Output the [X, Y] coordinate of the center of the cell containing the given text.  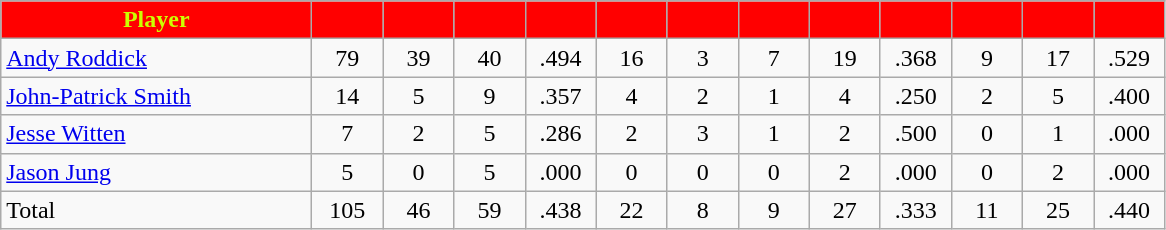
19 [844, 58]
Player [156, 20]
11 [986, 210]
25 [1058, 210]
.438 [560, 210]
79 [348, 58]
.333 [916, 210]
Andy Roddick [156, 58]
14 [348, 96]
46 [418, 210]
16 [632, 58]
17 [1058, 58]
.440 [1130, 210]
John-Patrick Smith [156, 96]
105 [348, 210]
.494 [560, 58]
22 [632, 210]
.500 [916, 134]
27 [844, 210]
.368 [916, 58]
.357 [560, 96]
.286 [560, 134]
Jason Jung [156, 172]
Total [156, 210]
8 [702, 210]
.250 [916, 96]
.400 [1130, 96]
.529 [1130, 58]
40 [490, 58]
39 [418, 58]
59 [490, 210]
Jesse Witten [156, 134]
